Provide the (x, y) coordinate of the cell's center where the given text is located.  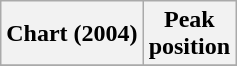
Peakposition (189, 34)
Chart (2004) (72, 34)
